Capture the cell that displays the provided text and extract its (X, Y) central coordinate. 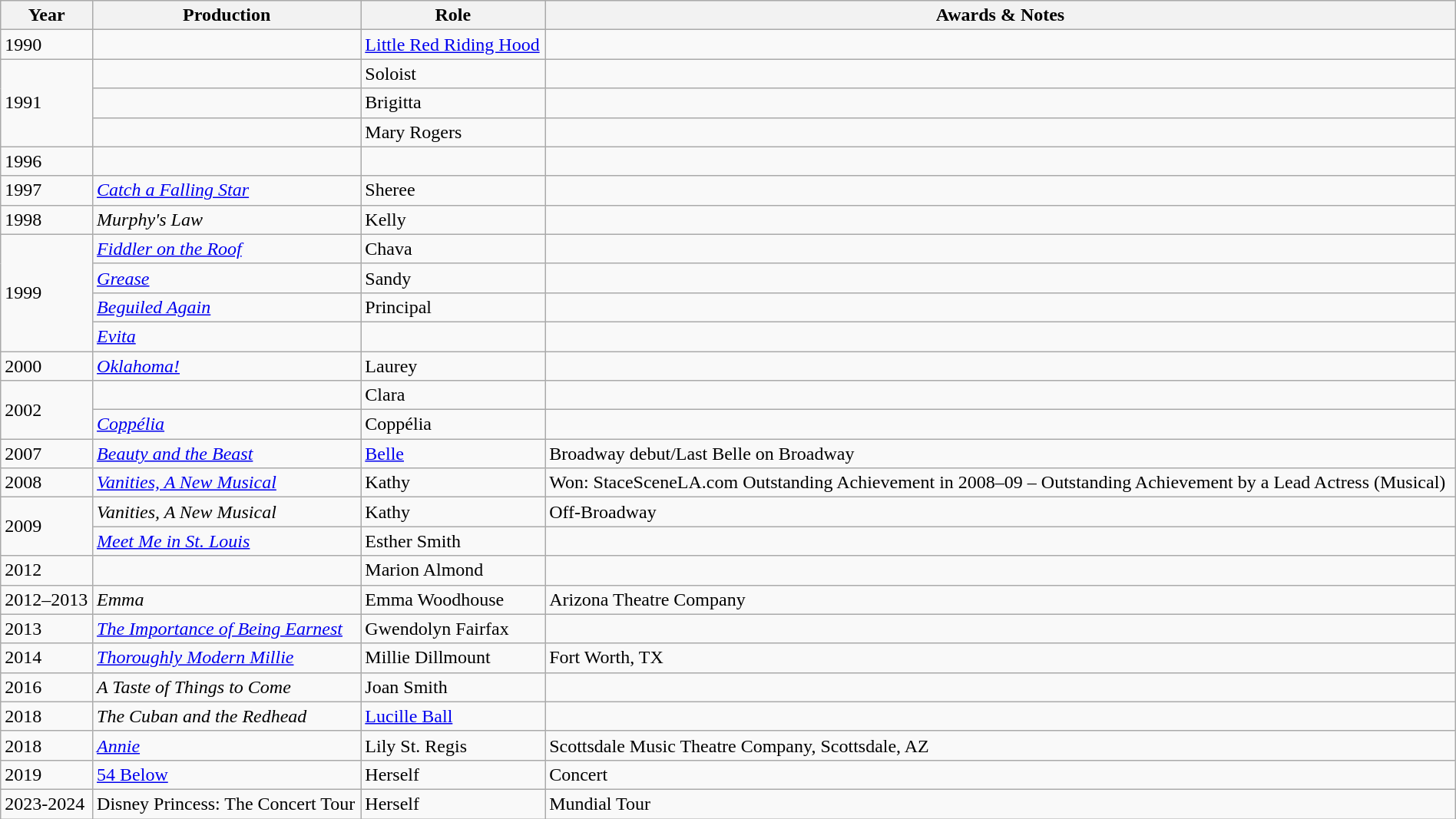
2014 (47, 658)
Meet Me in St. Louis (227, 541)
Sheree (453, 190)
Lucille Ball (453, 716)
Chava (453, 249)
Arizona Theatre Company (1001, 599)
Annie (227, 745)
Off-Broadway (1001, 512)
1996 (47, 161)
Esther Smith (453, 541)
Grease (227, 278)
Beauty and the Beast (227, 454)
Beguiled Again (227, 307)
1999 (47, 292)
Concert (1001, 774)
Evita (227, 336)
Broadway debut/Last Belle on Broadway (1001, 454)
Murphy's Law (227, 220)
Won: StaceSceneLA.com Outstanding Achievement in 2008–09 – Outstanding Achievement by a Lead Actress (Musical) (1001, 483)
Year (47, 15)
Principal (453, 307)
1997 (47, 190)
The Importance of Being Earnest (227, 629)
Little Red Riding Hood (453, 45)
Emma (227, 599)
Thoroughly Modern Millie (227, 658)
54 Below (227, 774)
A Taste of Things to Come (227, 687)
Awards & Notes (1001, 15)
The Cuban and the Redhead (227, 716)
2019 (47, 774)
Fort Worth, TX (1001, 658)
1998 (47, 220)
1991 (47, 103)
Mundial Tour (1001, 804)
Soloist (453, 74)
2012 (47, 570)
Lily St. Regis (453, 745)
Emma Woodhouse (453, 599)
2008 (47, 483)
Sandy (453, 278)
Kelly (453, 220)
1990 (47, 45)
Scottsdale Music Theatre Company, Scottsdale, AZ (1001, 745)
Belle (453, 454)
Fiddler on the Roof (227, 249)
Oklahoma! (227, 366)
2007 (47, 454)
2023-2024 (47, 804)
2002 (47, 410)
2012–2013 (47, 599)
Production (227, 15)
Role (453, 15)
Millie Dillmount (453, 658)
Disney Princess: The Concert Tour (227, 804)
Marion Almond (453, 570)
Laurey (453, 366)
Brigitta (453, 103)
2000 (47, 366)
2009 (47, 527)
Gwendolyn Fairfax (453, 629)
Mary Rogers (453, 132)
2013 (47, 629)
2016 (47, 687)
Clara (453, 395)
Joan Smith (453, 687)
Catch a Falling Star (227, 190)
